Search for the cell housing the specified text and yield its (X, Y) center coordinate. 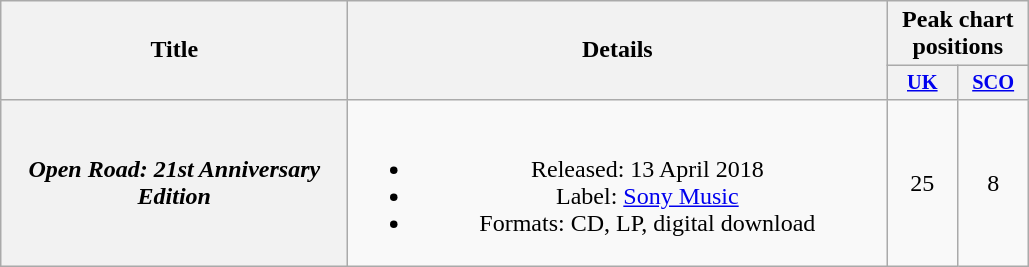
UK (922, 83)
Title (174, 50)
Open Road: 21st Anniversary Edition (174, 182)
Peak chart positions (958, 34)
Details (618, 50)
SCO (994, 83)
25 (922, 182)
8 (994, 182)
Released: 13 April 2018Label: Sony MusicFormats: CD, LP, digital download (618, 182)
